Determine the [X, Y] coordinate at the center of the cell enclosing the given text.  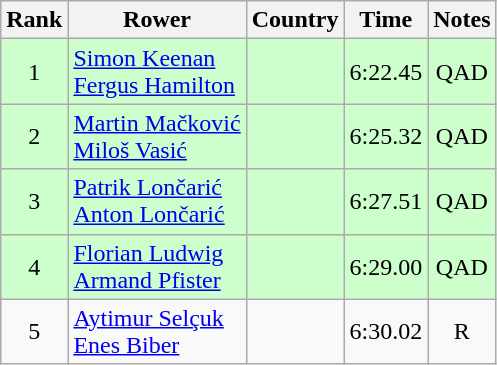
Florian LudwigArmand Pfister [157, 266]
6:22.45 [386, 72]
3 [34, 202]
Country [295, 20]
Simon KeenanFergus Hamilton [157, 72]
4 [34, 266]
Martin MačkovićMiloš Vasić [157, 136]
5 [34, 332]
Patrik LončarićAnton Lončarić [157, 202]
1 [34, 72]
6:29.00 [386, 266]
Time [386, 20]
6:27.51 [386, 202]
2 [34, 136]
6:25.32 [386, 136]
Notes [462, 20]
Rower [157, 20]
Rank [34, 20]
R [462, 332]
Aytimur SelçukEnes Biber [157, 332]
6:30.02 [386, 332]
